Return [x, y] of the center of cell containing provided text 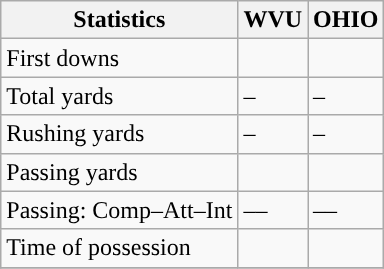
Total yards [120, 96]
Passing: Comp–Att–Int [120, 210]
Statistics [120, 20]
First downs [120, 58]
Time of possession [120, 248]
Passing yards [120, 172]
WVU [273, 20]
OHIO [346, 20]
Rushing yards [120, 134]
